Determine the (x, y) coordinate at the center of the cell enclosing the given text.  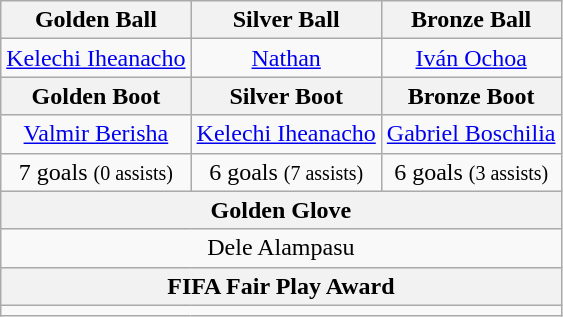
Golden Glove (281, 210)
Bronze Ball (471, 20)
Silver Boot (286, 96)
Valmir Berisha (96, 134)
FIFA Fair Play Award (281, 286)
7 goals (0 assists) (96, 172)
6 goals (3 assists) (471, 172)
6 goals (7 assists) (286, 172)
Iván Ochoa (471, 58)
Bronze Boot (471, 96)
Silver Ball (286, 20)
Golden Ball (96, 20)
Gabriel Boschilia (471, 134)
Nathan (286, 58)
Dele Alampasu (281, 248)
Golden Boot (96, 96)
